Output the [X, Y] coordinate of the center of the cell containing the given text.  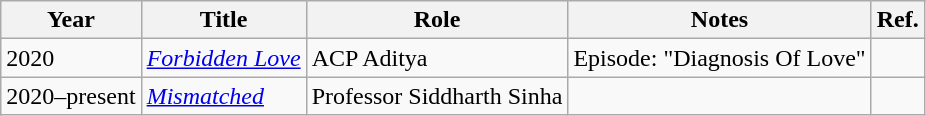
Forbidden Love [224, 58]
Title [224, 20]
Role [437, 20]
Notes [720, 20]
Year [71, 20]
Professor Siddharth Sinha [437, 96]
Episode: "Diagnosis Of Love" [720, 58]
ACP Aditya [437, 58]
Ref. [898, 20]
Mismatched [224, 96]
2020 [71, 58]
2020–present [71, 96]
